Capture the cell that displays the provided text and extract its (x, y) central coordinate. 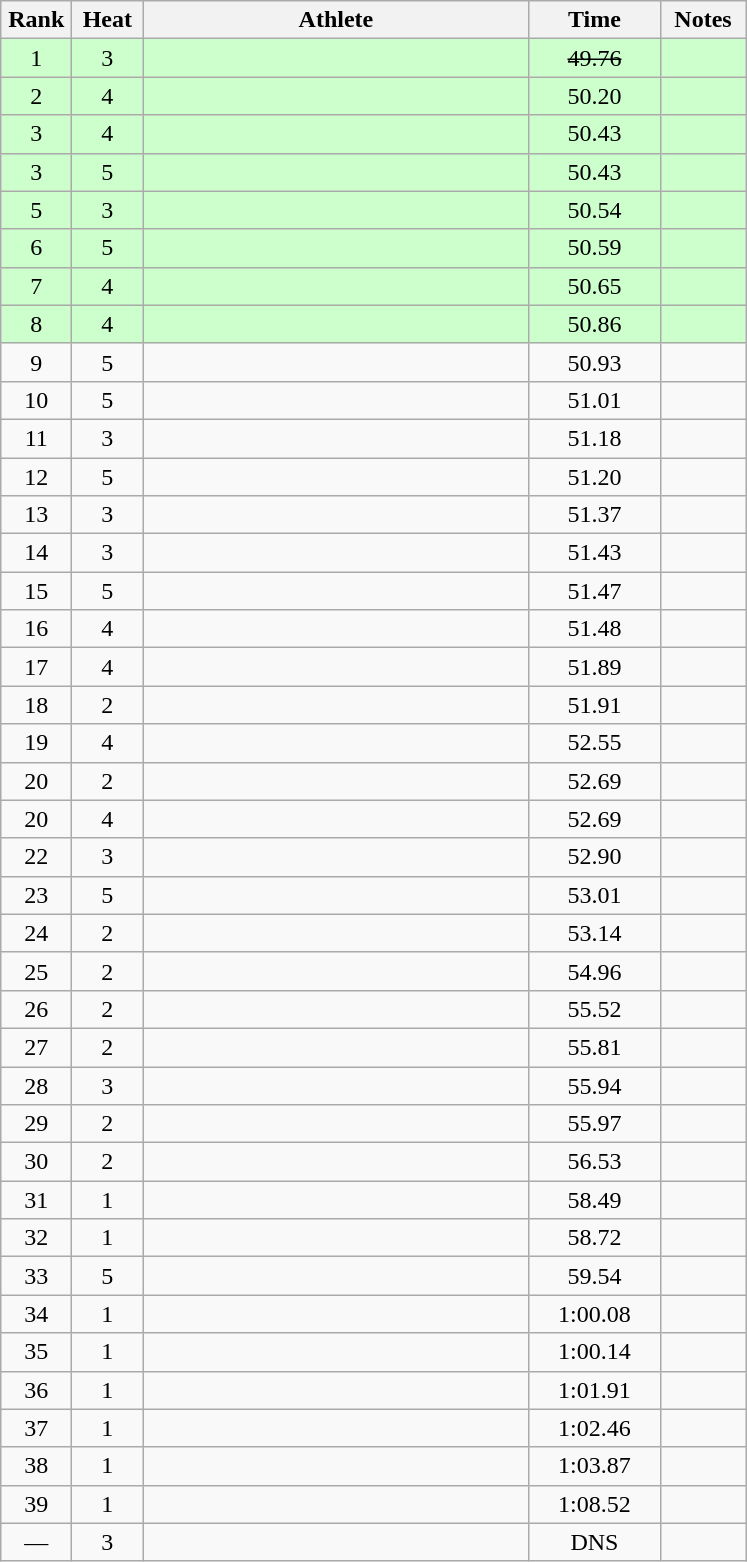
51.91 (594, 705)
23 (36, 895)
DNS (594, 1542)
52.55 (594, 743)
— (36, 1542)
51.89 (594, 667)
51.48 (594, 629)
22 (36, 857)
51.20 (594, 477)
34 (36, 1314)
17 (36, 667)
51.01 (594, 400)
54.96 (594, 971)
50.86 (594, 324)
50.54 (594, 210)
55.52 (594, 1009)
38 (36, 1466)
Athlete (336, 20)
58.49 (594, 1200)
39 (36, 1504)
1:08.52 (594, 1504)
50.59 (594, 248)
50.93 (594, 362)
12 (36, 477)
1:02.46 (594, 1428)
51.47 (594, 591)
28 (36, 1085)
6 (36, 248)
50.65 (594, 286)
53.14 (594, 933)
Rank (36, 20)
56.53 (594, 1162)
30 (36, 1162)
27 (36, 1047)
50.20 (594, 96)
55.97 (594, 1124)
53.01 (594, 895)
14 (36, 553)
19 (36, 743)
11 (36, 438)
33 (36, 1276)
31 (36, 1200)
35 (36, 1352)
Notes (703, 20)
36 (36, 1390)
8 (36, 324)
37 (36, 1428)
15 (36, 591)
9 (36, 362)
59.54 (594, 1276)
1:00.14 (594, 1352)
24 (36, 933)
29 (36, 1124)
Time (594, 20)
13 (36, 515)
55.81 (594, 1047)
26 (36, 1009)
51.18 (594, 438)
52.90 (594, 857)
58.72 (594, 1238)
10 (36, 400)
1:03.87 (594, 1466)
1:00.08 (594, 1314)
16 (36, 629)
18 (36, 705)
25 (36, 971)
Heat (108, 20)
55.94 (594, 1085)
7 (36, 286)
51.43 (594, 553)
1:01.91 (594, 1390)
49.76 (594, 58)
51.37 (594, 515)
32 (36, 1238)
